Extract the [X, Y] coordinate from the center of the cell holding the provided text.  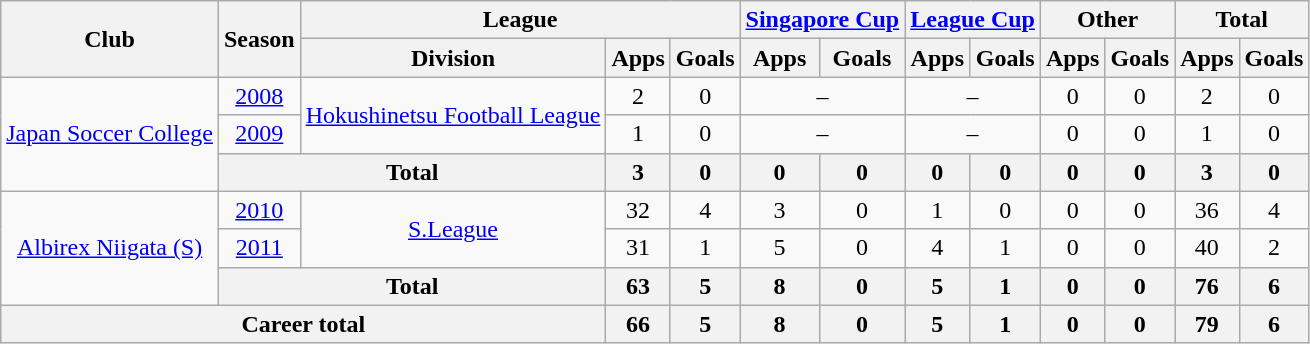
Singapore Cup [822, 20]
Hokushinetsu Football League [453, 115]
2010 [259, 210]
40 [1207, 248]
2009 [259, 134]
S.League [453, 229]
36 [1207, 210]
Other [1107, 20]
66 [638, 324]
Japan Soccer College [110, 134]
Club [110, 39]
2011 [259, 248]
League [520, 20]
32 [638, 210]
Season [259, 39]
31 [638, 248]
2008 [259, 96]
Albirex Niigata (S) [110, 248]
Division [453, 58]
79 [1207, 324]
Career total [304, 324]
76 [1207, 286]
League Cup [973, 20]
63 [638, 286]
